Provide the (X, Y) coordinate of the cell's center where the given text is located.  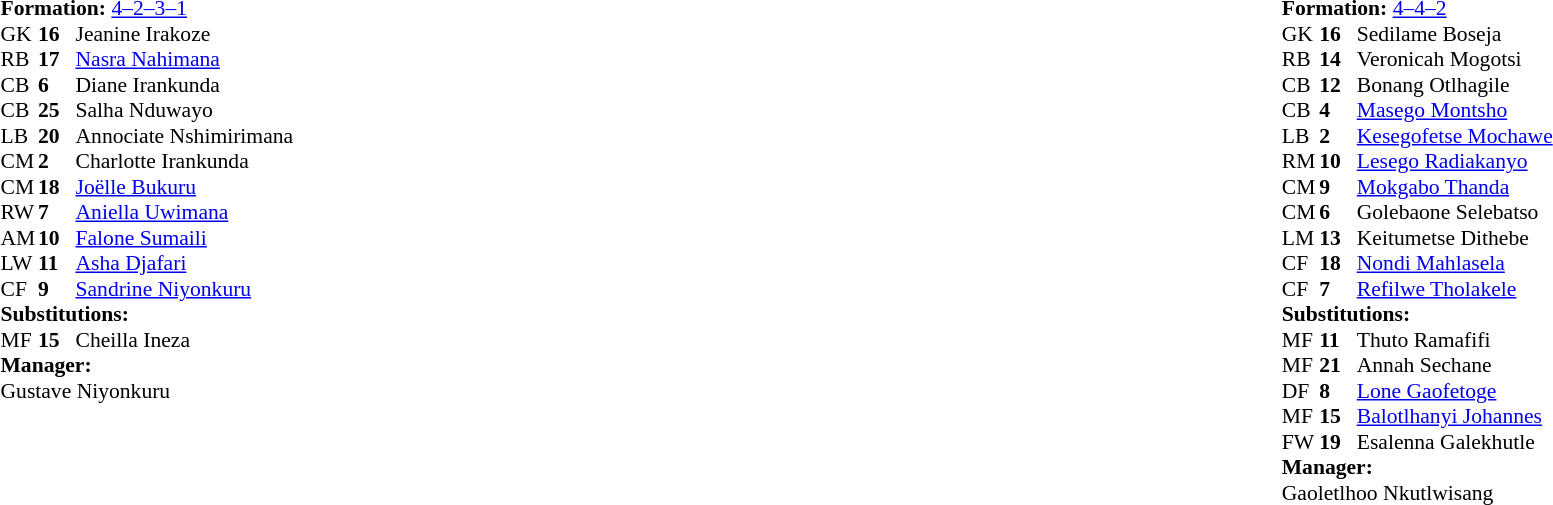
25 (57, 111)
RW (19, 213)
Diane Irankunda (185, 85)
Salha Nduwayo (185, 111)
13 (1338, 238)
12 (1338, 85)
Keitumetse Dithebe (1455, 238)
Golebaone Selebatso (1455, 213)
Veronicah Mogotsi (1455, 59)
20 (57, 136)
4 (1338, 111)
AM (19, 238)
Falone Sumaili (185, 238)
Sedilame Boseja (1455, 34)
Charlotte Irankunda (185, 161)
Annah Sechane (1455, 365)
19 (1338, 442)
DF (1301, 391)
Mokgabo Thanda (1455, 187)
Gustave Niyonkuru (146, 391)
14 (1338, 59)
Masego Montsho (1455, 111)
RM (1301, 161)
Refilwe Tholakele (1455, 289)
17 (57, 59)
Cheilla Ineza (185, 340)
8 (1338, 391)
Annociate Nshimirimana (185, 136)
Nasra Nahimana (185, 59)
Esalenna Galekhutle (1455, 442)
LW (19, 263)
21 (1338, 365)
Joëlle Bukuru (185, 187)
Jeanine Irakoze (185, 34)
LM (1301, 238)
Sandrine Niyonkuru (185, 289)
Nondi Mahlasela (1455, 263)
Lesego Radiakanyo (1455, 161)
Kesegofetse Mochawe (1455, 136)
Thuto Ramafifi (1455, 340)
FW (1301, 442)
Bonang Otlhagile (1455, 85)
Lone Gaofetoge (1455, 391)
Aniella Uwimana (185, 213)
Balotlhanyi Johannes (1455, 417)
Asha Djafari (185, 263)
